Locate the cell with the specified text and output its [x, y] center coordinate. 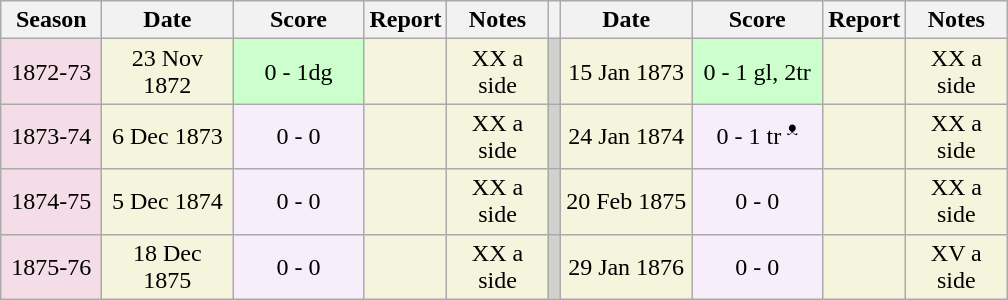
1874-75 [52, 202]
23 Nov 1872 [168, 72]
Season [52, 20]
15 Jan 1873 [626, 72]
0 - 1 tr ᵜ [758, 136]
0 - 1dg [298, 72]
0 - 1 gl, 2tr [758, 72]
1872-73 [52, 72]
20 Feb 1875 [626, 202]
XV a side [956, 266]
1875-76 [52, 266]
18 Dec 1875 [168, 266]
29 Jan 1876 [626, 266]
24 Jan 1874 [626, 136]
6 Dec 1873 [168, 136]
1873-74 [52, 136]
5 Dec 1874 [168, 202]
